Capture the cell that displays the provided text and extract its (x, y) central coordinate. 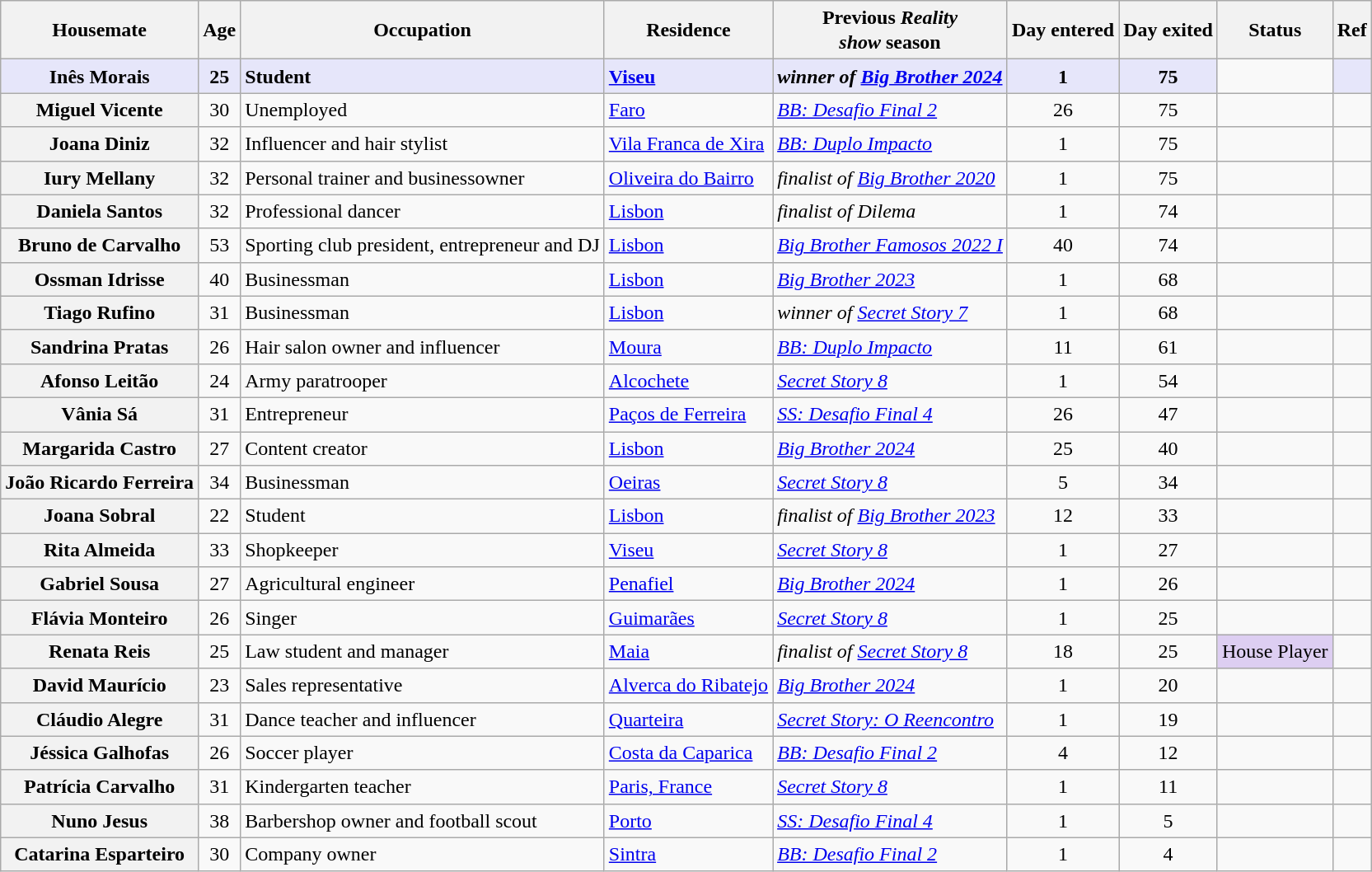
23 (219, 686)
Sandrina Pratas (100, 346)
Quarteira (688, 719)
Age (219, 30)
Ref (1351, 30)
Inês Morais (100, 76)
Unemployed (423, 110)
Catarina Esparteiro (100, 854)
Personal trainer and businessowner (423, 178)
Joana Diniz (100, 143)
Singer (423, 618)
David Maurício (100, 686)
Entrepreneur (423, 414)
Paços de Ferreira (688, 414)
Tiago Rufino (100, 313)
Big Brother Famosos 2022 I (890, 246)
João Ricardo Ferreira (100, 483)
winner of Big Brother 2024 (890, 76)
finalist of Big Brother 2023 (890, 516)
38 (219, 821)
Faro (688, 110)
Maia (688, 651)
Jéssica Galhofas (100, 753)
Daniela Santos (100, 211)
Previous Realityshow season (890, 30)
Alverca do Ribatejo (688, 686)
Vânia Sá (100, 414)
Barbershop owner and football scout (423, 821)
Day entered (1063, 30)
Ossman Idrisse (100, 279)
Residence (688, 30)
20 (1168, 686)
Occupation (423, 30)
53 (219, 246)
Kindergarten teacher (423, 786)
Army paratrooper (423, 381)
finalist of Big Brother 2020 (890, 178)
Shopkeeper (423, 551)
Hair salon owner and influencer (423, 346)
Sales representative (423, 686)
Content creator (423, 448)
Law student and manager (423, 651)
Flávia Monteiro (100, 618)
Day exited (1168, 30)
Sintra (688, 854)
24 (219, 381)
19 (1168, 719)
Nuno Jesus (100, 821)
Big Brother 2023 (890, 279)
Paris, France (688, 786)
Rita Almeida (100, 551)
Bruno de Carvalho (100, 246)
Oeiras (688, 483)
Soccer player (423, 753)
Oliveira do Bairro (688, 178)
Alcochete (688, 381)
Iury Mellany (100, 178)
Status (1275, 30)
winner of Secret Story 7 (890, 313)
Professional dancer (423, 211)
22 (219, 516)
Gabriel Sousa (100, 584)
61 (1168, 346)
Afonso Leitão (100, 381)
Margarida Castro (100, 448)
Company owner (423, 854)
Cláudio Alegre (100, 719)
House Player (1275, 651)
finalist of Dilema (890, 211)
47 (1168, 414)
Porto (688, 821)
18 (1063, 651)
Sporting club president, entrepreneur and DJ (423, 246)
Patrícia Carvalho (100, 786)
Miguel Vicente (100, 110)
Renata Reis (100, 651)
Secret Story: O Reencontro (890, 719)
54 (1168, 381)
Vila Franca de Xira (688, 143)
Guimarães (688, 618)
Moura (688, 346)
Costa da Caparica (688, 753)
Penafiel (688, 584)
Joana Sobral (100, 516)
finalist of Secret Story 8 (890, 651)
Agricultural engineer (423, 584)
Housemate (100, 30)
Dance teacher and influencer (423, 719)
Influencer and hair stylist (423, 143)
